Return the [x, y] coordinate for the center point of the cell that contains the specified text.  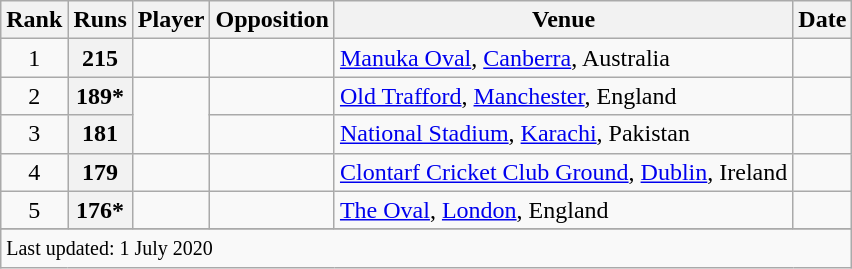
Old Trafford, Manchester, England [563, 96]
5 [34, 210]
176* [100, 210]
1 [34, 58]
Runs [100, 20]
Opposition [272, 20]
Rank [34, 20]
Player [171, 20]
3 [34, 134]
181 [100, 134]
Date [822, 20]
Clontarf Cricket Club Ground, Dublin, Ireland [563, 172]
Manuka Oval, Canberra, Australia [563, 58]
The Oval, London, England [563, 210]
2 [34, 96]
179 [100, 172]
189* [100, 96]
Last updated: 1 July 2020 [426, 248]
Venue [563, 20]
215 [100, 58]
National Stadium, Karachi, Pakistan [563, 134]
4 [34, 172]
